Scan for the cell matching the given text and deliver its [x, y] coordinate at center. 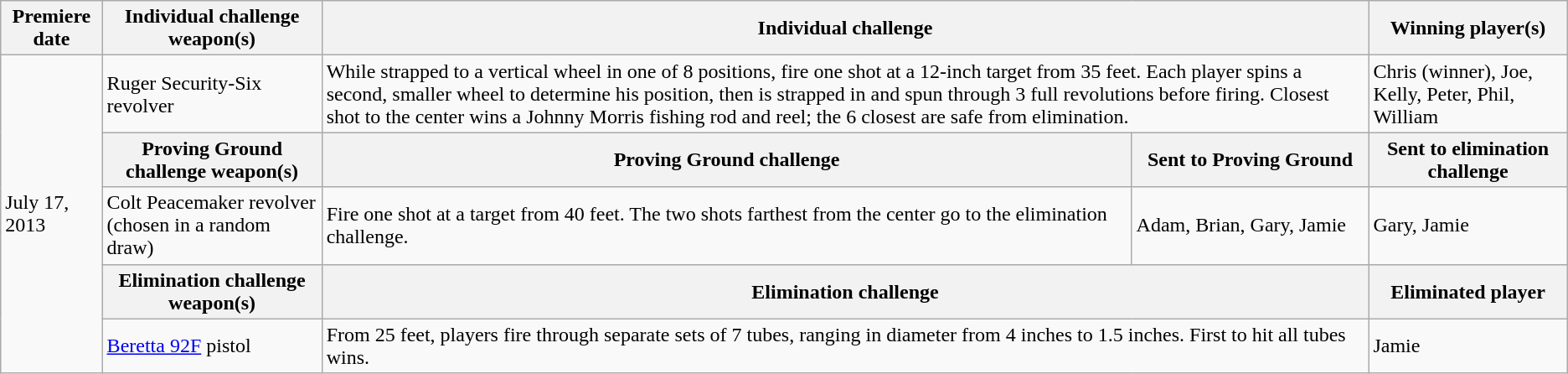
Beretta 92F pistol [212, 345]
Elimination challenge [845, 292]
Winning player(s) [1467, 29]
Individual challenge [845, 29]
Eliminated player [1467, 292]
Colt Peacemaker revolver (chosen in a random draw) [212, 226]
Elimination challenge weapon(s) [212, 292]
Proving Ground challenge weapon(s) [212, 159]
Premiere date [52, 29]
July 17, 2013 [52, 215]
Chris (winner), Joe, Kelly, Peter, Phil, William [1467, 94]
Gary, Jamie [1467, 226]
Adam, Brian, Gary, Jamie [1250, 226]
Individual challenge weapon(s) [212, 29]
Ruger Security-Six revolver [212, 94]
From 25 feet, players fire through separate sets of 7 tubes, ranging in diameter from 4 inches to 1.5 inches. First to hit all tubes wins. [845, 345]
Jamie [1467, 345]
Sent to elimination challenge [1467, 159]
Fire one shot at a target from 40 feet. The two shots farthest from the center go to the elimination challenge. [727, 226]
Proving Ground challenge [727, 159]
Sent to Proving Ground [1250, 159]
